Identify which cell holds the provided text, then report its [X, Y] central coordinate. 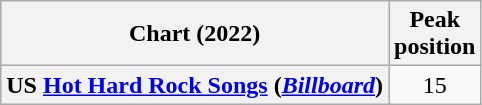
Chart (2022) [195, 34]
US Hot Hard Rock Songs (Billboard) [195, 85]
Peakposition [435, 34]
15 [435, 85]
